From the cell containing the given text, extract its center point as [x, y] coordinate. 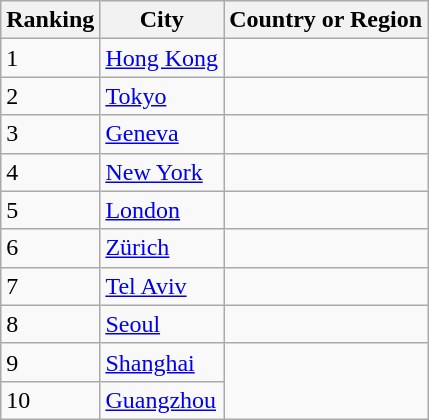
3 [50, 134]
London [162, 210]
2 [50, 96]
Ranking [50, 20]
10 [50, 400]
Guangzhou [162, 400]
Shanghai [162, 362]
Seoul [162, 324]
Hong Kong [162, 58]
9 [50, 362]
Tel Aviv [162, 286]
5 [50, 210]
1 [50, 58]
New York [162, 172]
7 [50, 286]
8 [50, 324]
6 [50, 248]
City [162, 20]
Geneva [162, 134]
Country or Region [326, 20]
4 [50, 172]
Zürich [162, 248]
Tokyo [162, 96]
